Find where the given text appears and provide that cell's center as [X, Y] coordinate. 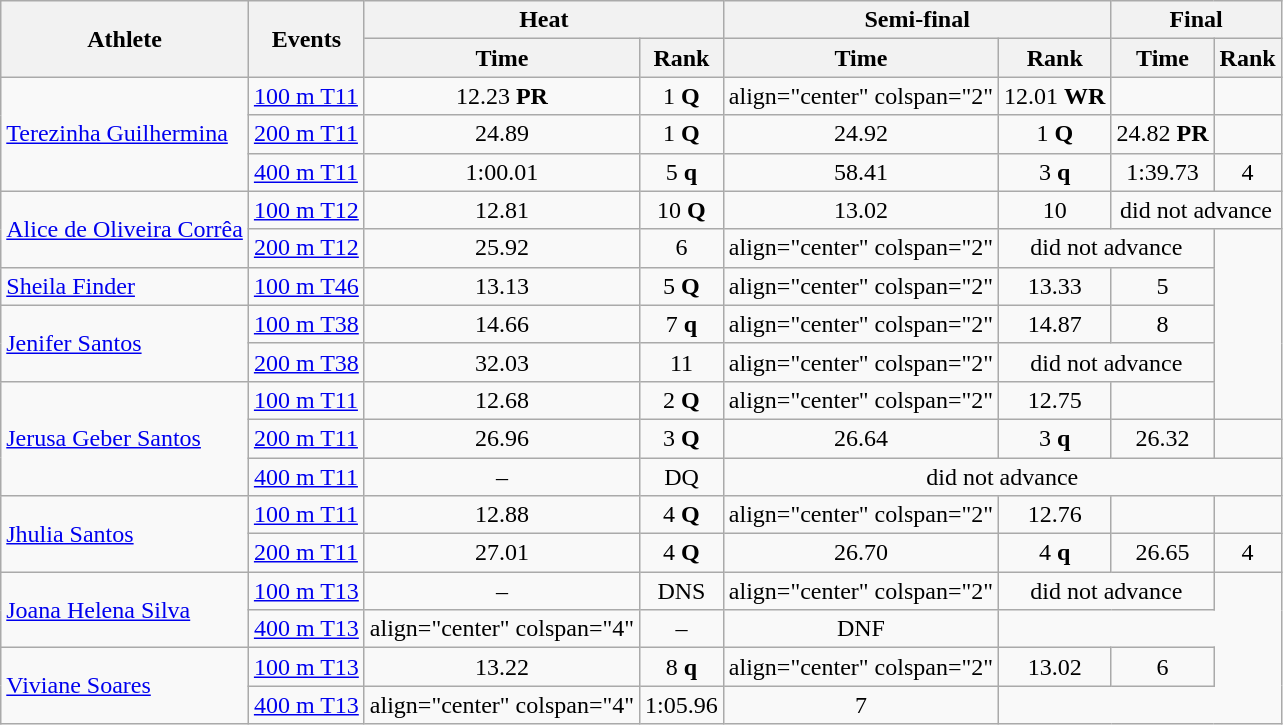
Viviane Soares [125, 686]
24.92 [860, 134]
12.76 [1055, 515]
4 q [1055, 553]
26.32 [1162, 438]
27.01 [502, 553]
Final [1196, 20]
24.89 [502, 134]
200 m T38 [306, 362]
Terezinha Guilhermina [125, 134]
7 [860, 705]
DQ [682, 477]
8 [1162, 324]
26.70 [860, 553]
Events [306, 39]
13.13 [502, 286]
Jenifer Santos [125, 343]
1:05.96 [682, 705]
12.88 [502, 515]
24.82 PR [1162, 134]
58.41 [860, 172]
26.65 [1162, 553]
100 m T46 [306, 286]
14.87 [1055, 324]
14.66 [502, 324]
13.33 [1055, 286]
Heat [544, 20]
12.75 [1055, 400]
5 q [682, 172]
Athlete [125, 39]
1:00.01 [502, 172]
7 q [682, 324]
DNF [860, 629]
1:39.73 [1162, 172]
12.68 [502, 400]
Sheila Finder [125, 286]
10 Q [682, 210]
100 m T12 [306, 210]
DNS [682, 591]
32.03 [502, 362]
8 q [682, 667]
26.96 [502, 438]
5 Q [682, 286]
5 [1162, 286]
13.22 [502, 667]
Semi-final [917, 20]
12.81 [502, 210]
Alice de Oliveira Corrêa [125, 229]
Jhulia Santos [125, 534]
26.64 [860, 438]
Jerusa Geber Santos [125, 438]
2 Q [682, 400]
12.01 WR [1055, 96]
11 [682, 362]
12.23 PR [502, 96]
100 m T38 [306, 324]
200 m T12 [306, 248]
25.92 [502, 248]
3 Q [682, 438]
Joana Helena Silva [125, 610]
10 [1055, 210]
